Pinpoint the cell where the given text exists, returning its (X, Y) midpoint coordinate. 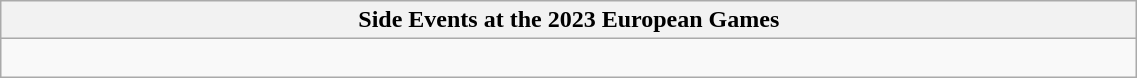
Side Events at the 2023 European Games (569, 20)
